For the text-containing cell, return its midpoint in [x, y] coordinate format. 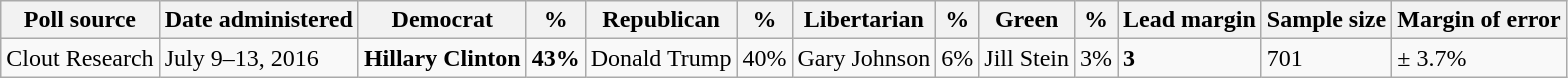
Poll source [80, 20]
Republican [661, 20]
43% [556, 58]
6% [958, 58]
Clout Research [80, 58]
Hillary Clinton [442, 58]
3 [1190, 58]
± 3.7% [1480, 58]
701 [1326, 58]
Jill Stein [1027, 58]
Lead margin [1190, 20]
Donald Trump [661, 58]
Libertarian [864, 20]
Sample size [1326, 20]
July 9–13, 2016 [258, 58]
40% [764, 58]
Green [1027, 20]
Date administered [258, 20]
Democrat [442, 20]
Gary Johnson [864, 58]
3% [1096, 58]
Margin of error [1480, 20]
